Scan for the cell matching the given text and deliver its (X, Y) coordinate at center. 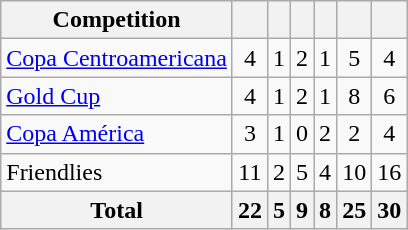
30 (390, 210)
Friendlies (117, 172)
22 (250, 210)
9 (302, 210)
Competition (117, 20)
Gold Cup (117, 96)
0 (302, 134)
3 (250, 134)
Total (117, 210)
Copa América (117, 134)
Copa Centroamericana (117, 58)
6 (390, 96)
16 (390, 172)
25 (354, 210)
11 (250, 172)
10 (354, 172)
